Return (x, y) of the center of cell containing provided text 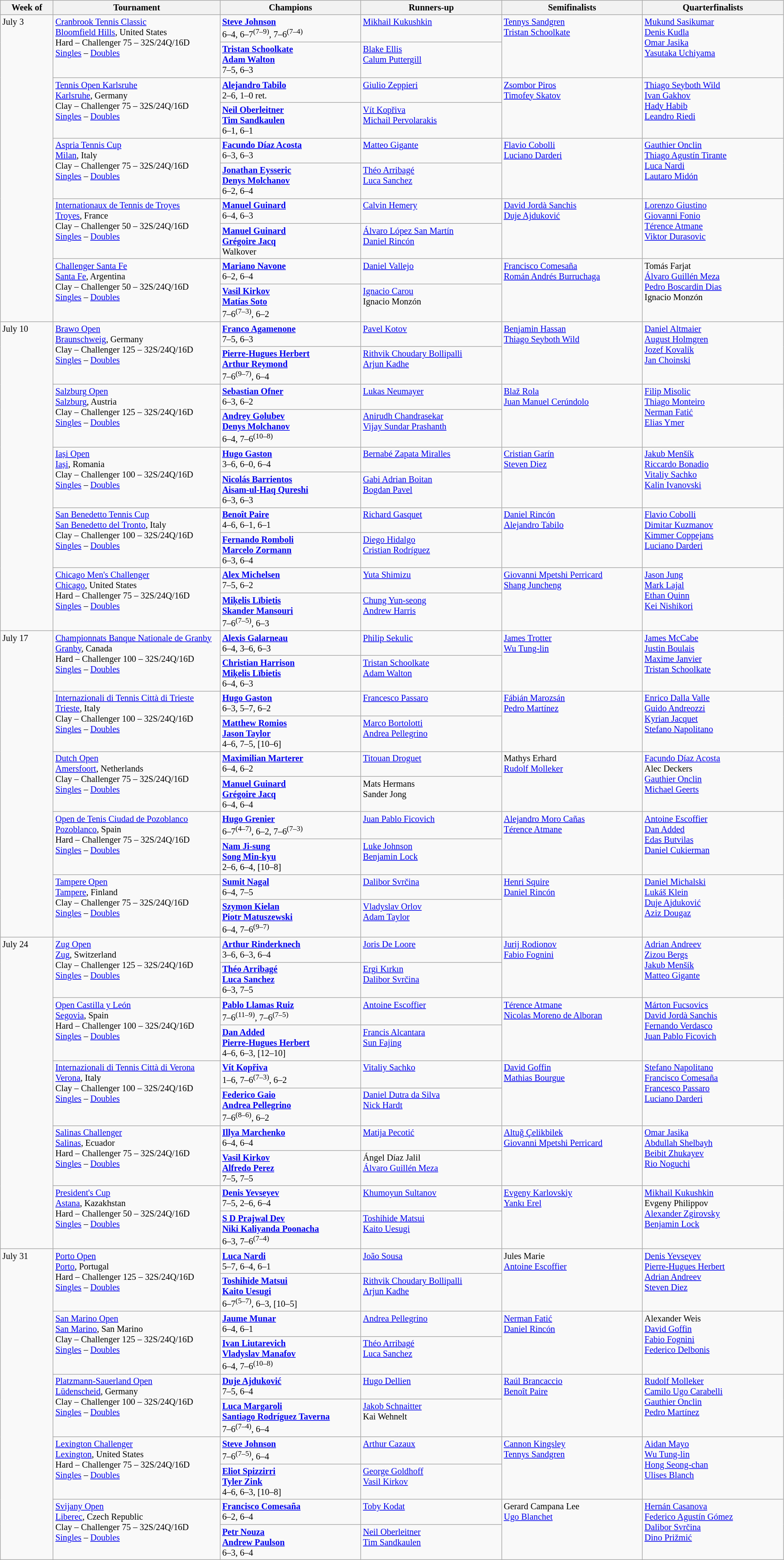
Yuta Shimizu (431, 580)
Alejandro Tabilo2–6, 1–0 ret. (291, 90)
Facundo Díaz Acosta Alec Deckers Gauthier Onclin Michael Geerts (713, 782)
Zsombor Piros Timofey Skatov (572, 108)
Calvin Hemery (431, 211)
Antoine Escoffier (431, 1011)
Eliot Spizzirri Tyler Zink4–6, 6–3, [10–8] (291, 1482)
Nerman Fatić Daniel Rincón (572, 1343)
Alex Michelsen7–5, 6–2 (291, 580)
Christian Harrison Miķelis Lībietis6–4, 6–3 (291, 673)
Chicago Men's ChallengerChicago, United States Hard – Challenger 75 – 32S/24Q/16DSingles – Doubles (137, 599)
Joris De Loore (431, 950)
Dan Added Pierre-Hugues Herbert4–6, 6–3, [12–10] (291, 1043)
Raúl Brancaccio Benoît Paire (572, 1405)
Franco Agamenone7–5, 6–3 (291, 334)
Internazionali di Tennis Città di TriesteTrieste, Italy Clay – Challenger 100 – 32S/24Q/16DSingles – Doubles (137, 721)
Aidan Mayo Wu Tung-lin Hong Seong-chan Ulises Blanch (713, 1468)
David Goffin Mathias Bourgue (572, 1093)
Filip Misolic Thiago Monteiro Nerman Fatić Elias Ymer (713, 415)
Alexis Galarneau6–4, 3–6, 6–3 (291, 643)
Jurij Rodionov Fabio Fognini (572, 967)
Lukas Neumayer (431, 397)
Tristan Schoolkate Adam Walton7–5, 6–3 (291, 60)
Gauthier Onclin Thiago Agustín Tirante Luca Nardi Lautaro Midón (713, 168)
Jason Jung Mark Lajal Ethan Quinn Kei Nishikori (713, 599)
Hugo Gaston3–6, 6–0, 6–4 (291, 459)
James Trotter Wu Tung-lin (572, 661)
Maximilian Marterer6–4, 6–2 (291, 764)
Pavel Kotov (431, 334)
Hugo Gaston6–3, 5–7, 6–2 (291, 703)
Vasil Kirkov Alfredo Perez7–5, 7–5 (291, 1168)
Mariano Navone6–2, 6–4 (291, 271)
Quarterfinalists (713, 7)
Runners-up (431, 7)
Enrico Dalla Valle Guido Andreozzi Kyrian Jacquet Stefano Napolitano (713, 721)
Tampere OpenTampere, Finland Clay – Challenger 75 – 32S/24Q/16DSingles – Doubles (137, 906)
Ángel Díaz Jalil Álvaro Guillén Meza (431, 1168)
Salzburg OpenSalzburg, Austria Clay – Challenger 125 – 32S/24Q/16DSingles – Doubles (137, 415)
Vít Kopřiva Michail Pervolarakis (431, 120)
Cannon Kingsley Tennys Sandgren (572, 1468)
Francisco Comesaña6–2, 6–4 (291, 1512)
Tennys Sandgren Tristan Schoolkate (572, 46)
President's CupAstana, Kazakhstan Hard – Challenger 50 – 32S/24Q/16DSingles – Doubles (137, 1217)
Khumoyun Sultanov (431, 1198)
Théo Arribagé Luca Sanchez6–3, 7–5 (291, 980)
Jakob Schnaitter Kai Wehnelt (431, 1417)
Brawo OpenBraunschweig, Germany Clay – Challenger 125 – 32S/24Q/16DSingles – Doubles (137, 353)
Petr Nouza Andrew Paulson6–3, 6–4 (291, 1542)
Matija Pecotić (431, 1138)
Nam Ji-sung Song Min-kyu2–6, 6–4, [10–8] (291, 857)
Championnats Banque Nationale de GranbyGranby, Canada Hard – Challenger 100 – 32S/24Q/16DSingles – Doubles (137, 661)
Chung Yun-seong Andrew Harris (431, 612)
Mats Hermans Sander Jong (431, 794)
George Goldhoff Vasil Kirkov (431, 1482)
Flavio Cobolli Luciano Darderi (572, 168)
July 24 (27, 1093)
Tennis Open KarlsruheKarlsruhe, Germany Clay – Challenger 75 – 32S/24Q/16DSingles – Doubles (137, 108)
Miķelis Lībietis Skander Mansouri7–6(7–5), 6–3 (291, 612)
Nicolás Barrientos Aisam-ul-Haq Qureshi6–3, 6–3 (291, 490)
Flavio Cobolli Dimitar Kuzmanov Kimmer Coppejans Luciano Darderi (713, 538)
Daniel Rincón Alejandro Tabilo (572, 538)
Fábián Marozsán Pedro Martínez (572, 721)
Vasil Kirkov Matías Soto7–6(7–3), 6–2 (291, 303)
Francis Alcantara Sun Fajing (431, 1043)
Manuel Guinard Grégoire JacqWalkover (291, 241)
Internationaux de Tennis de TroyesTroyes, France Clay – Challenger 50 – 32S/24Q/16DSingles – Doubles (137, 228)
Titouan Droguet (431, 764)
Mukund Sasikumar Denis Kudla Omar Jasika Yasutaka Uchiyama (713, 46)
Vít Kopřiva1–6, 7–6(7–3), 6–2 (291, 1074)
Open Castilla y LeónSegovia, Spain Hard – Challenger 100 – 32S/24Q/16DSingles – Doubles (137, 1029)
Internazionali di Tennis Città di VeronaVerona, Italy Clay – Challenger 100 – 32S/24Q/16DSingles – Doubles (137, 1093)
Bernabé Zapata Miralles (431, 459)
Daniel Altmaier August Holmgren Jozef Kovalík Jan Choinski (713, 353)
San Marino OpenSan Marino, San Marino Clay – Challenger 125 – 32S/24Q/16DSingles – Doubles (137, 1343)
Denis Yevseyev7–5, 2–6, 6–4 (291, 1198)
Arthur Cazaux (431, 1450)
Ergi Kırkın Dalibor Svrčina (431, 980)
Toshihide Matsui Kaito Uesugi (431, 1230)
Antoine Escoffier Dan Added Edas Butvilas Daniel Cukierman (713, 843)
Lexington ChallengerLexington, United States Hard – Challenger 75 – 32S/24Q/16DSingles – Doubles (137, 1468)
Rudolf Molleker Camilo Ugo Carabelli Gauthier Onclin Pedro Martínez (713, 1405)
Steve Johnson7–6(7–5), 6–4 (291, 1450)
Duje Ajduković7–5, 6–4 (291, 1387)
Luca Nardi5–7, 6–4, 6–1 (291, 1261)
Giulio Zeppieri (431, 90)
Matteo Gigante (431, 150)
Fernando Romboli Marcelo Zormann6–3, 6–4 (291, 550)
Pierre-Hugues Herbert Arthur Reymond7–6(9–7), 6–4 (291, 365)
Alexander Weis David Goffin Fabio Fognini Federico Delbonis (713, 1343)
Blake Ellis Calum Puttergill (431, 60)
Denis Yevseyev Pierre-Hugues Herbert Adrian Andreev Steven Diez (713, 1280)
Adrian Andreev Zizou Bergs Jakub Menšík Matteo Gigante (713, 967)
Steve Johnson6–4, 6–7(7–9), 7–6(7–4) (291, 29)
July 3 (27, 168)
Federico Gaio Andrea Pellegrino7–6(8–6), 6–2 (291, 1107)
Henri Squire Daniel Rincón (572, 906)
Jonathan Eysseric Denys Molchanov6–2, 6–4 (291, 181)
Richard Gasquet (431, 520)
Tristan Schoolkate Adam Walton (431, 673)
Manuel Guinard6–4, 6–3 (291, 211)
Cranbrook Tennis ClassicBloomfield Hills, United States Hard – Challenger 75 – 32S/24Q/16DSingles – Doubles (137, 46)
Thiago Seyboth Wild Ivan Gakhov Hady Habib Leandro Riedi (713, 108)
Manuel Guinard Grégoire Jacq6–4, 6–4 (291, 794)
Benoît Paire4–6, 6–1, 6–1 (291, 520)
Hugo Grenier6–7(4–7), 6–2, 7–6(7–3) (291, 826)
Giovanni Mpetshi Perricard Shang Juncheng (572, 599)
July 17 (27, 784)
Tomás Farjat Álvaro Guillén Meza Pedro Boscardin Dias Ignacio Monzón (713, 291)
Champions (291, 7)
Open de Tenis Ciudad de PozoblancoPozoblanco, Spain Hard – Challenger 75 – 32S/24Q/16DSingles – Doubles (137, 843)
Hernán Casanova Federico Agustín Gómez Dalibor Svrčina Dino Prižmić (713, 1529)
Diego Hidalgo Cristian Rodríguez (431, 550)
Ivan Liutarevich Vladyslav Manafov6–4, 7–6(10–8) (291, 1355)
Márton Fucsovics David Jordà Sanchis Fernando Verdasco Juan Pablo Ficovich (713, 1029)
Neil Oberleitner Tim Sandkaulen6–1, 6–1 (291, 120)
Semifinalists (572, 7)
Dutch OpenAmersfoort, Netherlands Clay – Challenger 75 – 32S/24Q/16DSingles – Doubles (137, 782)
Platzmann-Sauerland OpenLüdenscheid, Germany Clay – Challenger 100 – 32S/24Q/16DSingles – Doubles (137, 1405)
Evgeny Karlovskiy Yankı Erel (572, 1217)
Mathys Erhard Rudolf Molleker (572, 782)
Benjamin Hassan Thiago Seyboth Wild (572, 353)
Challenger Santa FeSanta Fe, Argentina Clay – Challenger 50 – 32S/24Q/16DSingles – Doubles (137, 291)
Szymon Kielan Piotr Matuszewski6–4, 7–6(9–7) (291, 919)
Sumit Nagal6–4, 7–5 (291, 887)
Matthew Romios Jason Taylor4–6, 7–5, [10–6] (291, 734)
Marco Bortolotti Andrea Pellegrino (431, 734)
David Jordà Sanchis Duje Ajduković (572, 228)
Juan Pablo Ficovich (431, 826)
Vladyslav Orlov Adam Taylor (431, 919)
Toby Kodat (431, 1512)
Álvaro López San Martín Daniel Rincón (431, 241)
Neil Oberleitner Tim Sandkaulen (431, 1542)
João Sousa (431, 1261)
Térence Atmane Nicolas Moreno de Alboran (572, 1029)
Gerard Campana Lee Ugo Blanchet (572, 1529)
Blaž Rola Juan Manuel Cerúndolo (572, 415)
Luke Johnson Benjamin Lock (431, 857)
Jules Marie Antoine Escoffier (572, 1280)
Stefano Napolitano Francisco Comesaña Francesco Passaro Luciano Darderi (713, 1093)
Illya Marchenko6–4, 6–4 (291, 1138)
Francisco Comesaña Román Andrés Burruchaga (572, 291)
Hugo Dellien (431, 1387)
Daniel Michalski Lukáš Klein Duje Ajduković Aziz Dougaz (713, 906)
Daniel Dutra da Silva Nick Hardt (431, 1107)
Sebastian Ofner6–3, 6–2 (291, 397)
Mikhail Kukushkin Evgeny Philippov Alexander Zgirovsky Benjamin Lock (713, 1217)
Facundo Díaz Acosta6–3, 6–3 (291, 150)
Mikhail Kukushkin (431, 29)
Salinas ChallengerSalinas, Ecuador Hard – Challenger 75 – 32S/24Q/16DSingles – Doubles (137, 1155)
Zug OpenZug, Switzerland Clay – Challenger 125 – 32S/24Q/16DSingles – Doubles (137, 967)
Ignacio Carou Ignacio Monzón (431, 303)
Porto OpenPorto, Portugal Hard – Challenger 125 – 32S/24Q/16DSingles – Doubles (137, 1280)
Altuğ Çelikbilek Giovanni Mpetshi Perricard (572, 1155)
Lorenzo Giustino Giovanni Fonio Térence Atmane Viktor Durasovic (713, 228)
July 31 (27, 1404)
James McCabe Justin Boulais Maxime Janvier Tristan Schoolkate (713, 661)
Francesco Passaro (431, 703)
Week of (27, 7)
Aspria Tennis CupMilan, Italy Clay – Challenger 75 – 32S/24Q/16DSingles – Doubles (137, 168)
Vitaliy Sachko (431, 1074)
Philip Sekulic (431, 643)
Gabi Adrian Boitan Bogdan Pavel (431, 490)
Andrey Golubev Denys Molchanov6–4, 7–6(10–8) (291, 428)
Toshihide Matsui Kaito Uesugi6–7(5–7), 6–3, [10–5] (291, 1292)
Anirudh Chandrasekar Vijay Sundar Prashanth (431, 428)
Omar Jasika Abdullah Shelbayh Beibit Zhukayev Rio Noguchi (713, 1155)
July 10 (27, 476)
Cristian Garín Steven Diez (572, 477)
Jakub Menšík Riccardo Bonadio Vitaliy Sachko Kalin Ivanovski (713, 477)
Arthur Rinderknech3–6, 6–3, 6–4 (291, 950)
Alejandro Moro Cañas Térence Atmane (572, 843)
Daniel Vallejo (431, 271)
Pablo Llamas Ruiz7–6(11–9), 7–6(7–5) (291, 1011)
Dalibor Svrčina (431, 887)
Andrea Pellegrino (431, 1324)
San Benedetto Tennis CupSan Benedetto del Tronto, Italy Clay – Challenger 100 – 32S/24Q/16DSingles – Doubles (137, 538)
Luca Margaroli Santiago Rodríguez Taverna7–6(7–4), 6–4 (291, 1417)
S D Prajwal Dev Niki Kaliyanda Poonacha6–3, 7–6(7–4) (291, 1230)
Iași OpenIași, Romania Clay – Challenger 100 – 32S/24Q/16DSingles – Doubles (137, 477)
Tournament (137, 7)
Svijany OpenLiberec, Czech Republic Clay – Challenger 75 – 32S/24Q/16DSingles – Doubles (137, 1529)
Jaume Munar6–4, 6–1 (291, 1324)
